Locate the cell with the specified text and output its [x, y] center coordinate. 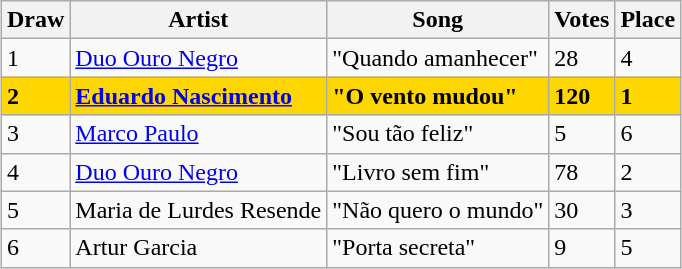
Maria de Lurdes Resende [198, 210]
"Não quero o mundo" [438, 210]
Eduardo Nascimento [198, 96]
9 [582, 248]
Draw [35, 20]
Place [648, 20]
28 [582, 58]
Marco Paulo [198, 134]
"O vento mudou" [438, 96]
Song [438, 20]
Artur Garcia [198, 248]
78 [582, 172]
"Livro sem fim" [438, 172]
30 [582, 210]
"Sou tão feliz" [438, 134]
120 [582, 96]
Votes [582, 20]
"Quando amanhecer" [438, 58]
Artist [198, 20]
"Porta secreta" [438, 248]
